Search for the cell housing the specified text and yield its (X, Y) center coordinate. 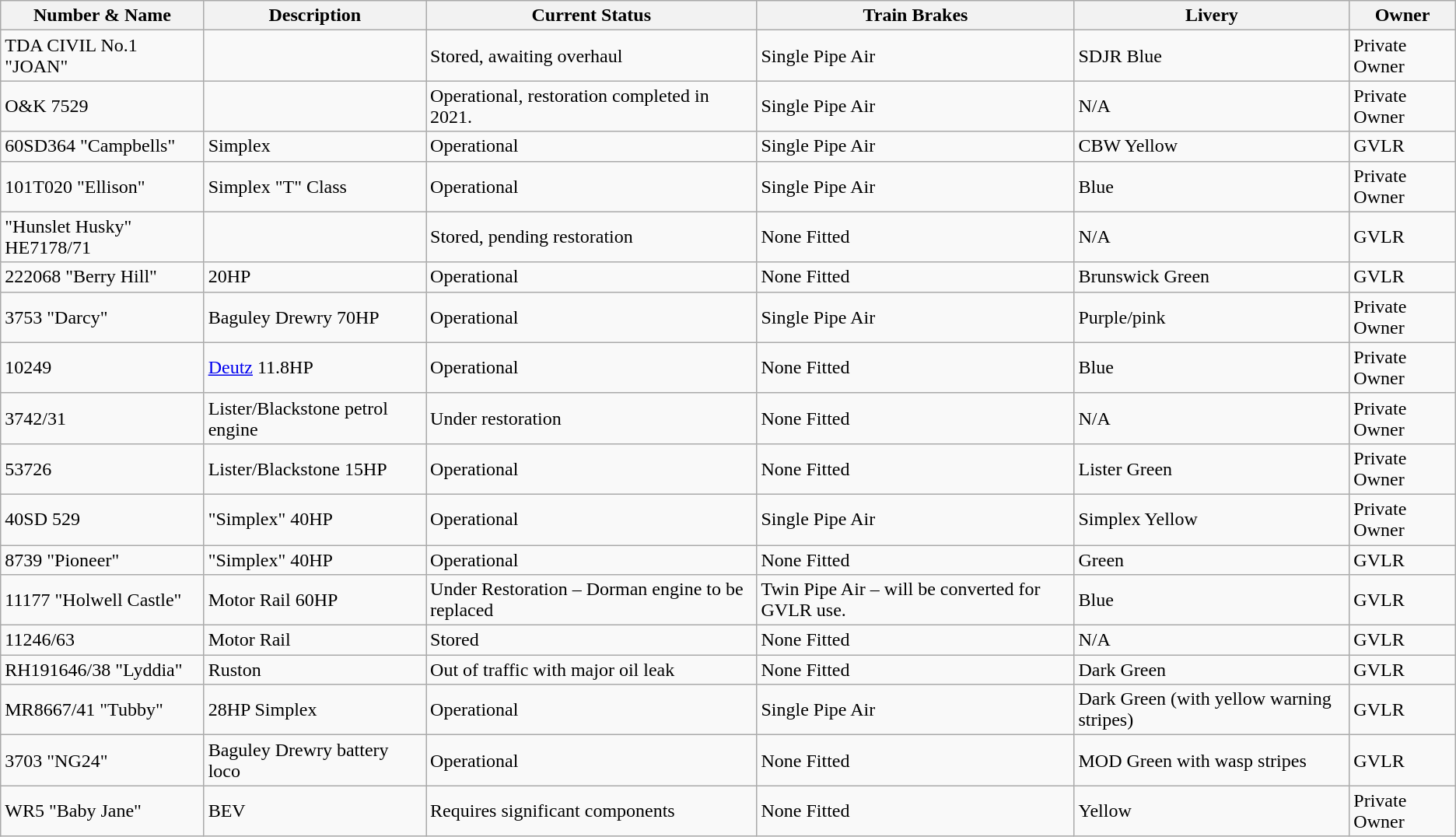
Train Brakes (915, 16)
Deutz 11.8HP (314, 367)
Baguley Drewry 70HP (314, 317)
Lister/Blackstone 15HP (314, 468)
Dark Green (with yellow warning stripes) (1212, 709)
10249 (103, 367)
Description (314, 16)
101T020 "Ellison" (103, 187)
Brunswick Green (1212, 277)
Number & Name (103, 16)
"Hunslet Husky" HE7178/71 (103, 236)
3753 "Darcy" (103, 317)
Operational, restoration completed in 2021. (591, 106)
Twin Pipe Air – will be converted for GVLR use. (915, 601)
Baguley Drewry battery loco (314, 761)
40SD 529 (103, 520)
11177 "Holwell Castle" (103, 601)
TDA CIVIL No.1 "JOAN" (103, 56)
8739 "Pioneer" (103, 559)
60SD364 "Campbells" (103, 146)
Simplex Yellow (1212, 520)
Ruston (314, 670)
28HP Simplex (314, 709)
Green (1212, 559)
Yellow (1212, 811)
Lister Green (1212, 468)
WR5 "Baby Jane" (103, 811)
222068 "Berry Hill" (103, 277)
Simplex (314, 146)
20HP (314, 277)
11246/63 (103, 640)
Motor Rail (314, 640)
Motor Rail 60HP (314, 601)
Current Status (591, 16)
Stored, awaiting overhaul (591, 56)
MOD Green with wasp stripes (1212, 761)
SDJR Blue (1212, 56)
CBW Yellow (1212, 146)
Owner (1402, 16)
Dark Green (1212, 670)
Livery (1212, 16)
Stored, pending restoration (591, 236)
Requires significant components (591, 811)
BEV (314, 811)
Stored (591, 640)
RH191646/38 "Lyddia" (103, 670)
3703 "NG24" (103, 761)
MR8667/41 "Tubby" (103, 709)
Out of traffic with major oil leak (591, 670)
Under restoration (591, 418)
53726 (103, 468)
Lister/Blackstone petrol engine (314, 418)
Purple/pink (1212, 317)
3742/31 (103, 418)
Simplex "T" Class (314, 187)
Under Restoration – Dorman engine to be replaced (591, 601)
O&K 7529 (103, 106)
